Extract the (x, y) coordinate from the center of the cell holding the provided text.  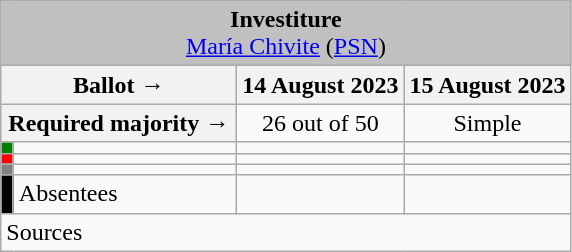
Sources (286, 232)
Ballot → (119, 85)
26 out of 50 (320, 123)
Absentees (125, 194)
Required majority → (119, 123)
InvestitureMaría Chivite (PSN) (286, 34)
Simple (488, 123)
15 August 2023 (488, 85)
14 August 2023 (320, 85)
